Extract the [X, Y] coordinate from the center of the cell holding the provided text.  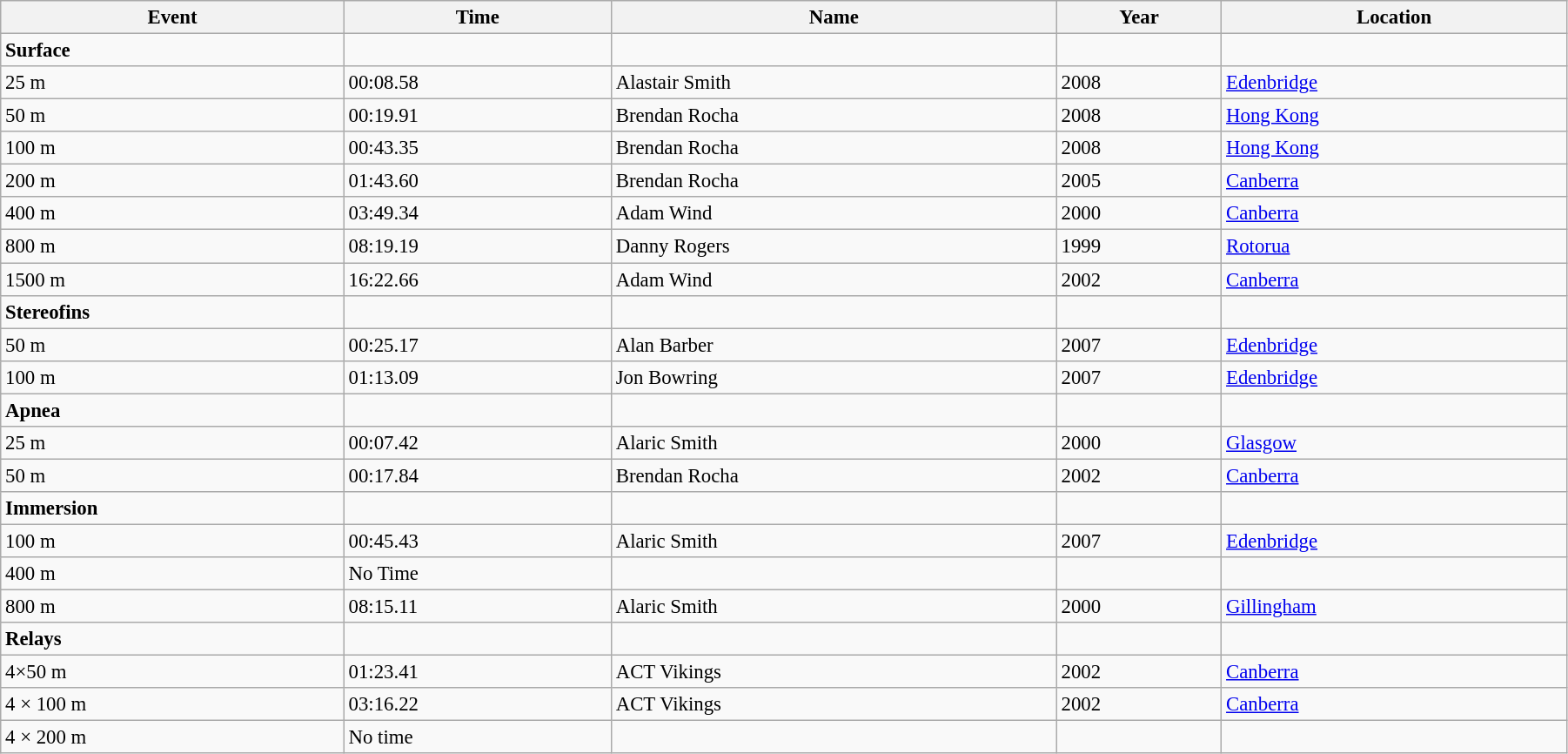
00:19.91 [477, 116]
Event [172, 17]
Time [477, 17]
01:43.60 [477, 181]
08:15.11 [477, 607]
200 m [172, 181]
Surface [172, 50]
08:19.19 [477, 246]
Year [1139, 17]
2005 [1139, 181]
Glasgow [1394, 443]
4 × 100 m [172, 704]
1999 [1139, 246]
Name [834, 17]
Stereofins [172, 312]
Danny Rogers [834, 246]
No Time [477, 574]
00:17.84 [477, 475]
00:25.17 [477, 345]
Jon Bowring [834, 377]
Rotorua [1394, 246]
Relays [172, 639]
Apnea [172, 410]
03:16.22 [477, 704]
1500 m [172, 279]
4×50 m [172, 672]
Immersion [172, 508]
00:43.35 [477, 148]
Location [1394, 17]
Alastair Smith [834, 83]
01:23.41 [477, 672]
03:49.34 [477, 213]
00:08.58 [477, 83]
01:13.09 [477, 377]
00:45.43 [477, 541]
Alan Barber [834, 345]
00:07.42 [477, 443]
16:22.66 [477, 279]
No time [477, 737]
Gillingham [1394, 607]
4 × 200 m [172, 737]
